For the text-containing cell, return its midpoint in [X, Y] coordinate format. 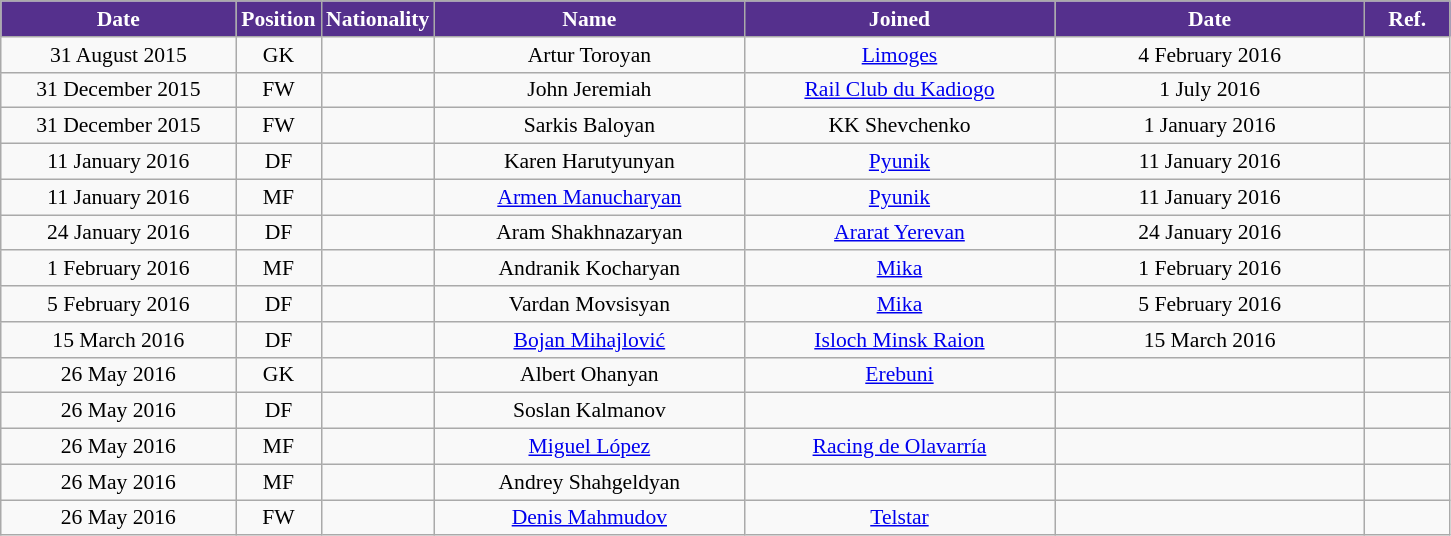
Erebuni [899, 375]
Andrey Shahgeldyan [589, 482]
Ref. [1408, 19]
Isloch Minsk Raion [899, 340]
Telstar [899, 518]
Albert Ohanyan [589, 375]
Racing de Olavarría [899, 447]
Andranik Kocharyan [589, 269]
Denis Mahmudov [589, 518]
Name [589, 19]
Ararat Yerevan [899, 233]
KK Shevchenko [899, 126]
Vardan Movsisyan [589, 304]
John Jeremiah [589, 90]
1 January 2016 [1210, 126]
Joined [899, 19]
Sarkis Baloyan [589, 126]
31 August 2015 [118, 55]
4 February 2016 [1210, 55]
Bojan Mihajlović [589, 340]
Armen Manucharyan [589, 197]
Limoges [899, 55]
Position [278, 19]
Karen Harutyunyan [589, 162]
Aram Shakhnazaryan [589, 233]
Miguel López [589, 447]
Artur Toroyan [589, 55]
Nationality [378, 19]
Rail Club du Kadiogo [899, 90]
1 July 2016 [1210, 90]
Soslan Kalmanov [589, 411]
